From the cell containing the given text, extract its center point as [x, y] coordinate. 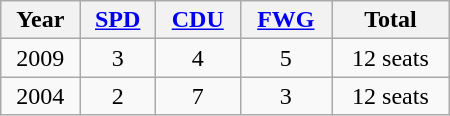
5 [286, 58]
4 [198, 58]
2 [118, 96]
2009 [40, 58]
SPD [118, 20]
2004 [40, 96]
FWG [286, 20]
Total [391, 20]
Year [40, 20]
7 [198, 96]
CDU [198, 20]
